For the text-containing cell, return its midpoint in (X, Y) coordinate format. 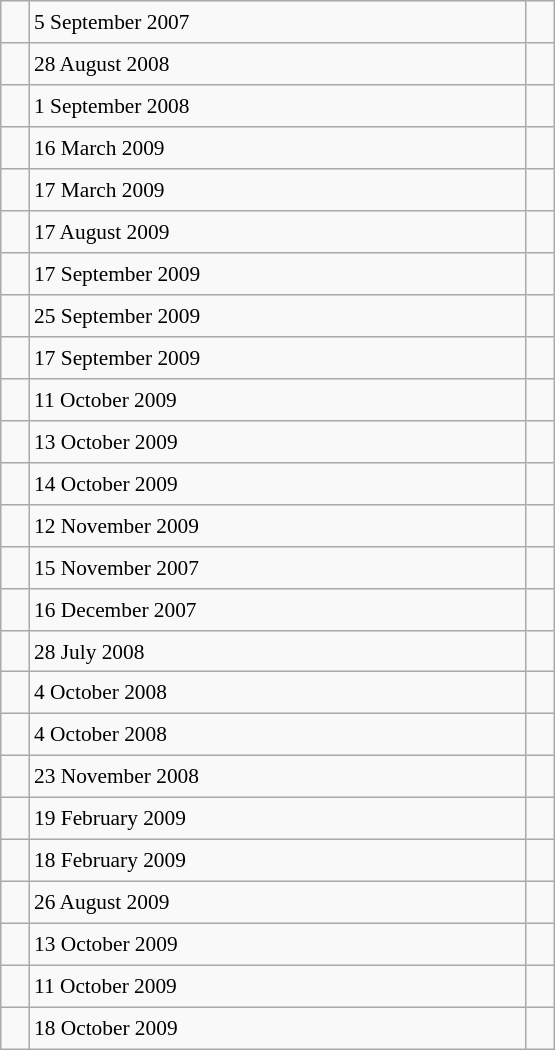
14 October 2009 (278, 483)
25 September 2009 (278, 316)
16 March 2009 (278, 148)
1 September 2008 (278, 106)
26 August 2009 (278, 903)
5 September 2007 (278, 22)
12 November 2009 (278, 525)
28 July 2008 (278, 651)
15 November 2007 (278, 567)
17 March 2009 (278, 190)
28 August 2008 (278, 64)
17 August 2009 (278, 232)
23 November 2008 (278, 777)
16 December 2007 (278, 609)
18 October 2009 (278, 1028)
19 February 2009 (278, 819)
18 February 2009 (278, 861)
